Provide the [X, Y] coordinate of the cell's center where the given text is located.  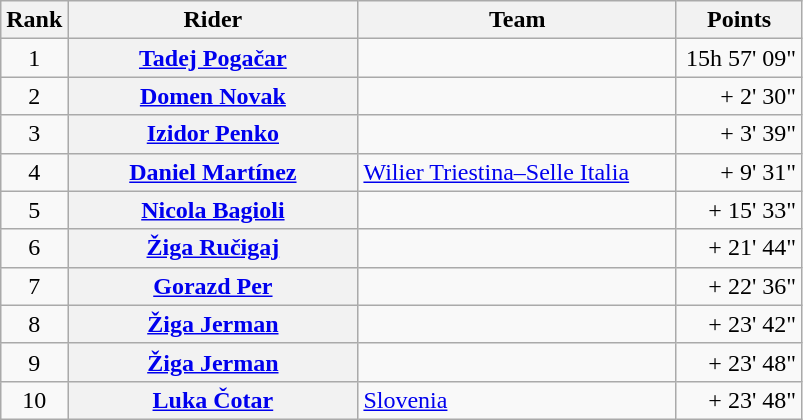
Points [738, 20]
+ 21' 44" [738, 248]
9 [34, 362]
Team [518, 20]
7 [34, 286]
15h 57' 09" [738, 58]
Gorazd Per [213, 286]
Izidor Penko [213, 134]
1 [34, 58]
Žiga Ručigaj [213, 248]
Domen Novak [213, 96]
5 [34, 210]
8 [34, 324]
Tadej Pogačar [213, 58]
4 [34, 172]
6 [34, 248]
+ 15' 33" [738, 210]
Slovenia [518, 400]
10 [34, 400]
+ 9' 31" [738, 172]
Rank [34, 20]
3 [34, 134]
Rider [213, 20]
Wilier Triestina–Selle Italia [518, 172]
Luka Čotar [213, 400]
+ 23' 42" [738, 324]
+ 2' 30" [738, 96]
+ 22' 36" [738, 286]
Nicola Bagioli [213, 210]
+ 3' 39" [738, 134]
2 [34, 96]
Daniel Martínez [213, 172]
